Capture the cell that displays the provided text and extract its (x, y) central coordinate. 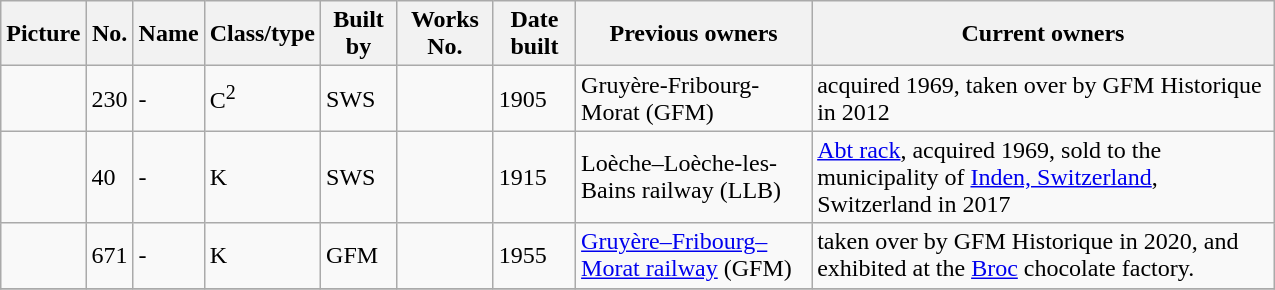
GFM (359, 256)
Abt rack, acquired 1969, sold to the municipality of Inden, Switzerland, Switzerland in 2017 (1044, 177)
1955 (534, 256)
Works No. (444, 34)
Loèche–Loèche-les-Bains railway (LLB) (694, 177)
Date built (534, 34)
Built by (359, 34)
40 (110, 177)
Gruyère–Fribourg–Morat railway (GFM) (694, 256)
Gruyère-Fribourg-Morat (GFM) (694, 98)
1915 (534, 177)
acquired 1969, taken over by GFM Historique in 2012 (1044, 98)
Class/type (262, 34)
230 (110, 98)
C2 (262, 98)
Current owners (1044, 34)
1905 (534, 98)
Name (168, 34)
Previous owners (694, 34)
No. (110, 34)
671 (110, 256)
taken over by GFM Historique in 2020, and exhibited at the Broc chocolate factory. (1044, 256)
Picture (44, 34)
